From the cell containing the given text, extract its center point as [X, Y] coordinate. 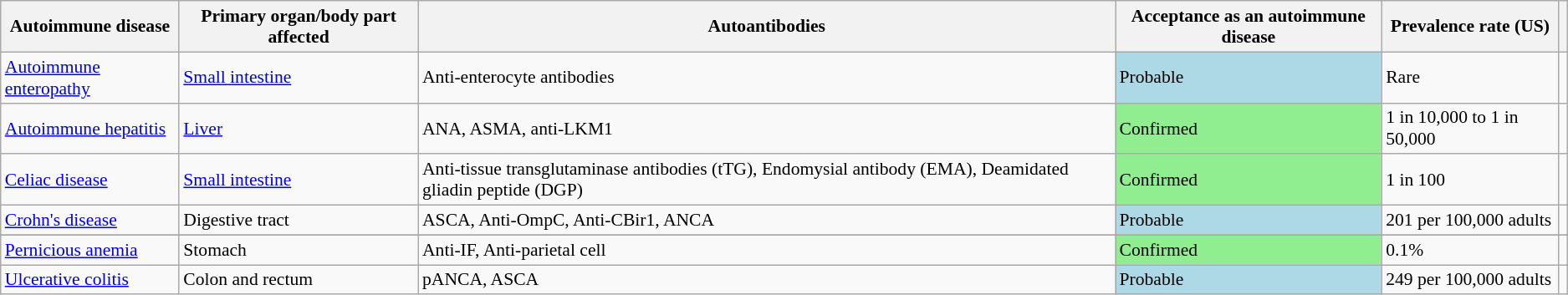
Autoimmune hepatitis [90, 129]
249 per 100,000 adults [1470, 280]
Autoimmune enteropathy [90, 77]
Prevalence rate (US) [1470, 27]
Anti-enterocyte antibodies [767, 77]
Autoimmune disease [90, 27]
Crohn's disease [90, 221]
Anti-tissue transglutaminase antibodies (tTG), Endomysial antibody (EMA), Deamidated gliadin peptide (DGP) [767, 181]
1 in 10,000 to 1 in 50,000 [1470, 129]
Pernicious anemia [90, 250]
Digestive tract [299, 221]
Colon and rectum [299, 280]
Anti-IF, Anti-parietal cell [767, 250]
Autoantibodies [767, 27]
Acceptance as an autoimmune disease [1249, 27]
1 in 100 [1470, 181]
pANCA, ASCA [767, 280]
Rare [1470, 77]
201 per 100,000 adults [1470, 221]
Liver [299, 129]
Primary organ/body part affected [299, 27]
ASCA, Anti-OmpC, Anti-CBir1, ANCA [767, 221]
Stomach [299, 250]
ANA, ASMA, anti-LKM1 [767, 129]
0.1% [1470, 250]
Celiac disease [90, 181]
Ulcerative colitis [90, 280]
